From the cell containing the given text, extract its center point as (x, y) coordinate. 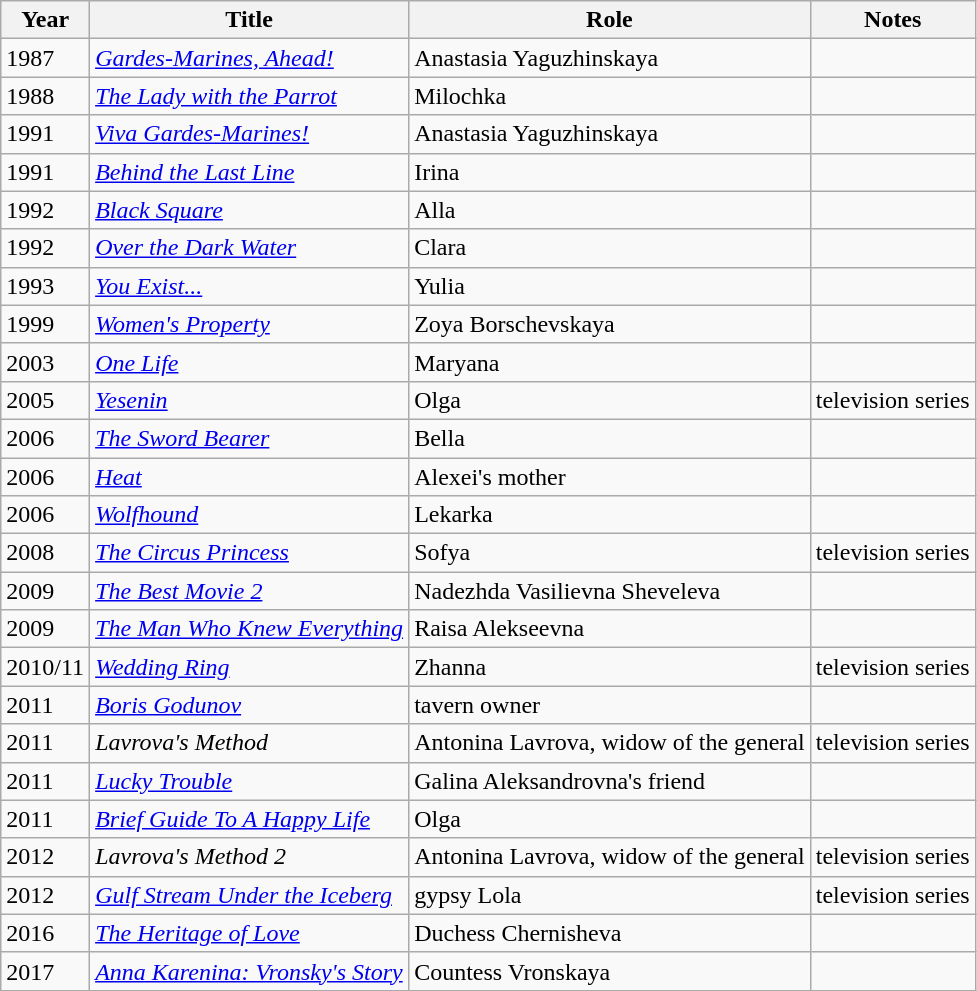
Title (250, 20)
tavern owner (610, 705)
1987 (46, 58)
Wedding Ring (250, 667)
2003 (46, 362)
Nadezhda Vasilievna Sheveleva (610, 591)
gypsy Lola (610, 895)
Zhanna (610, 667)
Black Square (250, 210)
Zoya Borschevskaya (610, 324)
Women's Property (250, 324)
Over the Dark Water (250, 248)
Brief Guide To A Happy Life (250, 819)
Countess Vronskaya (610, 971)
Notes (892, 20)
Sofya (610, 553)
Gardes-Marines, Ahead! (250, 58)
The Lady with the Parrot (250, 96)
Year (46, 20)
The Man Who Knew Everything (250, 629)
1988 (46, 96)
2008 (46, 553)
Bella (610, 438)
The Best Movie 2 (250, 591)
Heat (250, 477)
Anna Karenina: Vronsky's Story (250, 971)
You Exist... (250, 286)
Clara (610, 248)
Boris Godunov (250, 705)
Raisa Alekseevna (610, 629)
One Life (250, 362)
2017 (46, 971)
2005 (46, 400)
Wolfhound (250, 515)
2010/11 (46, 667)
2016 (46, 933)
Lavrova's Method 2 (250, 857)
Yulia (610, 286)
Lekarka (610, 515)
The Heritage of Love (250, 933)
Irina (610, 172)
Role (610, 20)
Milochka (610, 96)
Duchess Chernisheva (610, 933)
Galina Aleksandrovna's friend (610, 781)
Yesenin (250, 400)
1999 (46, 324)
Lucky Trouble (250, 781)
Alexei's mother (610, 477)
Alla (610, 210)
The Sword Bearer (250, 438)
Behind the Last Line (250, 172)
Gulf Stream Under the Iceberg (250, 895)
Viva Gardes-Marines! (250, 134)
Lavrova's Method (250, 743)
The Circus Princess (250, 553)
1993 (46, 286)
Maryana (610, 362)
